Scan for the cell matching the given text and deliver its (X, Y) coordinate at center. 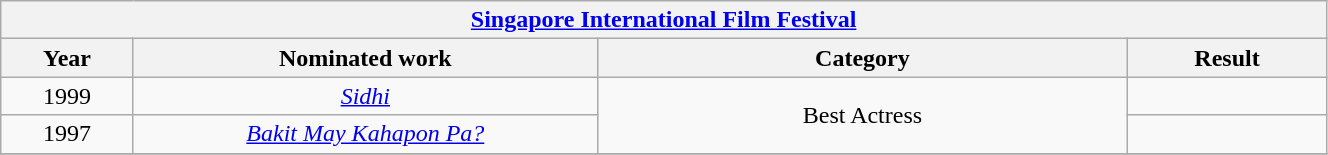
Nominated work (365, 58)
Category (862, 58)
1999 (68, 96)
Year (68, 58)
Sidhi (365, 96)
Singapore International Film Festival (664, 20)
Best Actress (862, 115)
1997 (68, 134)
Bakit May Kahapon Pa? (365, 134)
Result (1228, 58)
